Return (x, y) of the center of cell containing provided text 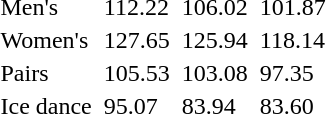
125.94 (214, 40)
103.08 (214, 73)
105.53 (136, 73)
127.65 (136, 40)
